Scan for the cell matching the given text and deliver its [x, y] coordinate at center. 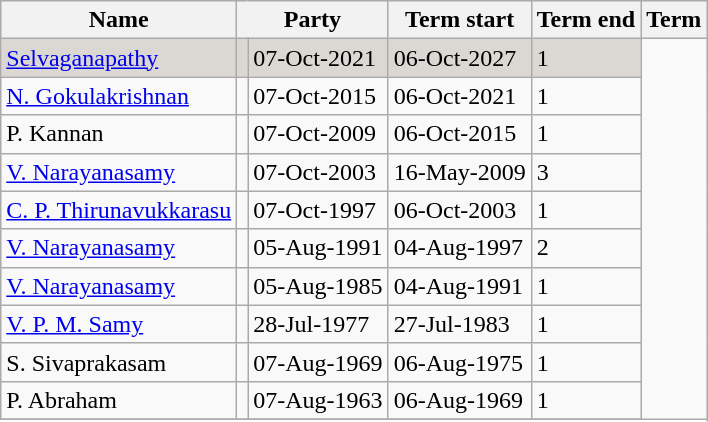
06-Oct-2003 [460, 210]
06-Aug-1969 [460, 400]
Selvaganapathy [119, 58]
N. Gokulakrishnan [119, 96]
06-Oct-2027 [460, 58]
06-Oct-2021 [460, 96]
3 [586, 172]
04-Aug-1991 [460, 286]
06-Oct-2015 [460, 134]
07-Oct-1997 [318, 210]
07-Aug-1969 [318, 362]
27-Jul-1983 [460, 324]
06-Aug-1975 [460, 362]
07-Oct-2009 [318, 134]
05-Aug-1991 [318, 248]
16-May-2009 [460, 172]
P. Abraham [119, 400]
05-Aug-1985 [318, 286]
Name [119, 20]
Term [674, 20]
07-Aug-1963 [318, 400]
07-Oct-2015 [318, 96]
P. Kannan [119, 134]
S. Sivaprakasam [119, 362]
Term start [460, 20]
C. P. Thirunavukkarasu [119, 210]
Party [312, 20]
2 [586, 248]
Term end [586, 20]
04-Aug-1997 [460, 248]
07-Oct-2003 [318, 172]
V. P. M. Samy [119, 324]
07-Oct-2021 [318, 58]
28-Jul-1977 [318, 324]
